Determine the [x, y] coordinate at the center of the cell enclosing the given text.  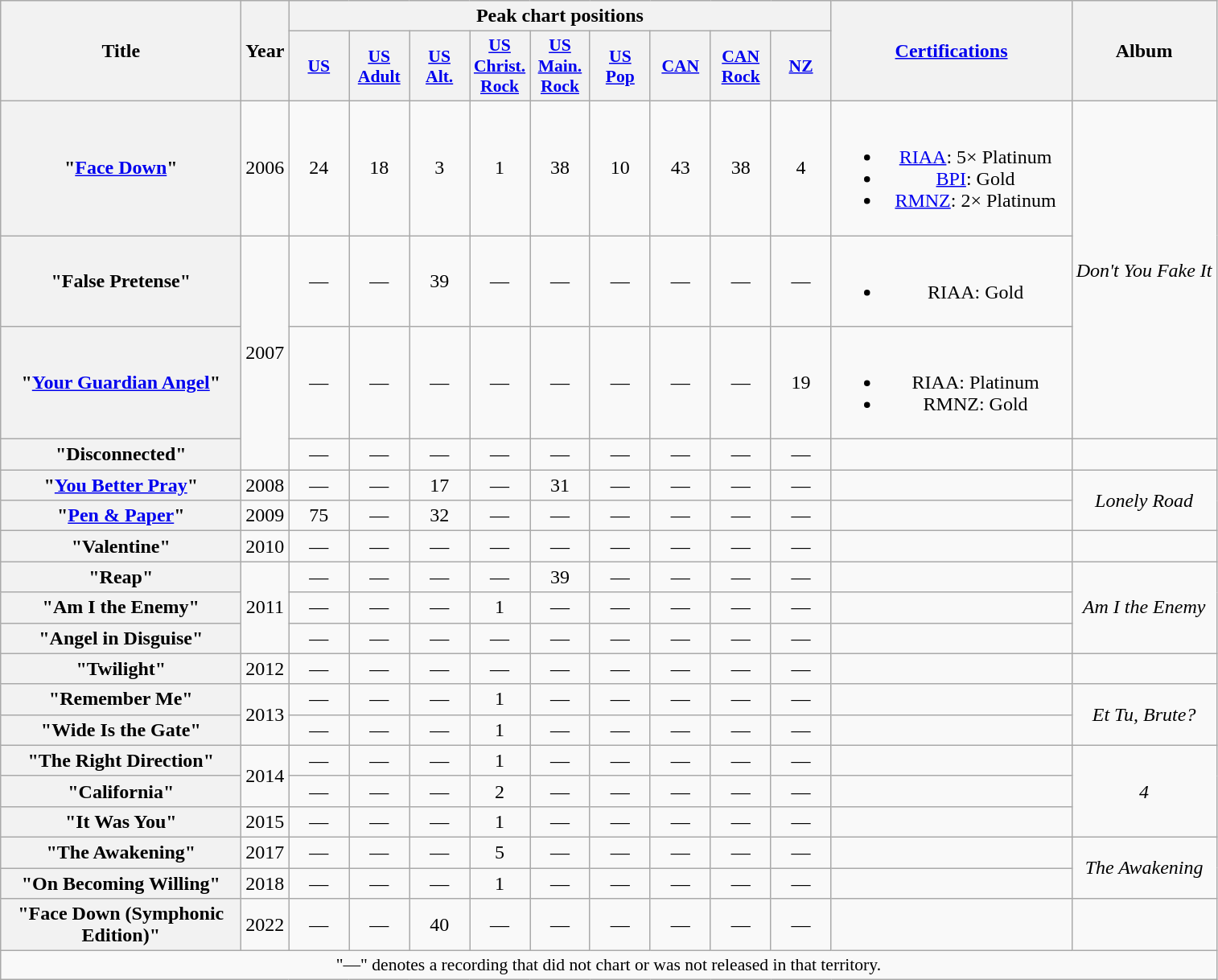
"Face Down (Symphonic Edition)" [121, 925]
Don't You Fake It [1144, 270]
2015 [265, 821]
2011 [265, 607]
5 [500, 852]
32 [439, 516]
"Valentine" [121, 546]
Am I the Enemy [1144, 607]
RIAA: 5× PlatinumBPI: GoldRMNZ: 2× Platinum [951, 167]
Title [121, 51]
"Reap" [121, 577]
31 [560, 485]
2022 [265, 925]
24 [319, 167]
USAlt. [439, 66]
2013 [265, 714]
"California" [121, 791]
The Awakening [1144, 867]
2008 [265, 485]
Album [1144, 51]
USChrist.Rock [500, 66]
"Angel in Disguise" [121, 638]
"Your Guardian Angel" [121, 383]
2010 [265, 546]
Year [265, 51]
USPop [619, 66]
18 [380, 167]
2007 [265, 352]
Peak chart positions [560, 16]
RIAA: PlatinumRMNZ: Gold [951, 383]
75 [319, 516]
Lonely Road [1144, 500]
"Remember Me" [121, 699]
CAN [681, 66]
"It Was You" [121, 821]
"The Awakening" [121, 852]
2017 [265, 852]
"Pen & Paper" [121, 516]
"Disconnected" [121, 455]
2 [500, 791]
Certifications [951, 51]
"—" denotes a recording that did not chart or was not released in that territory. [608, 966]
NZ [801, 66]
"The Right Direction" [121, 760]
"Face Down" [121, 167]
17 [439, 485]
10 [619, 167]
"Twilight" [121, 669]
2006 [265, 167]
40 [439, 925]
"False Pretense" [121, 280]
19 [801, 383]
"You Better Pray" [121, 485]
CANRock [740, 66]
2014 [265, 776]
"Am I the Enemy" [121, 607]
US [319, 66]
"Wide Is the Gate" [121, 730]
2012 [265, 669]
43 [681, 167]
2018 [265, 883]
USMain.Rock [560, 66]
"On Becoming Willing" [121, 883]
USAdult [380, 66]
3 [439, 167]
2009 [265, 516]
Et Tu, Brute? [1144, 714]
RIAA: Gold [951, 280]
